Find where the given text appears and provide that cell's center as (x, y) coordinate. 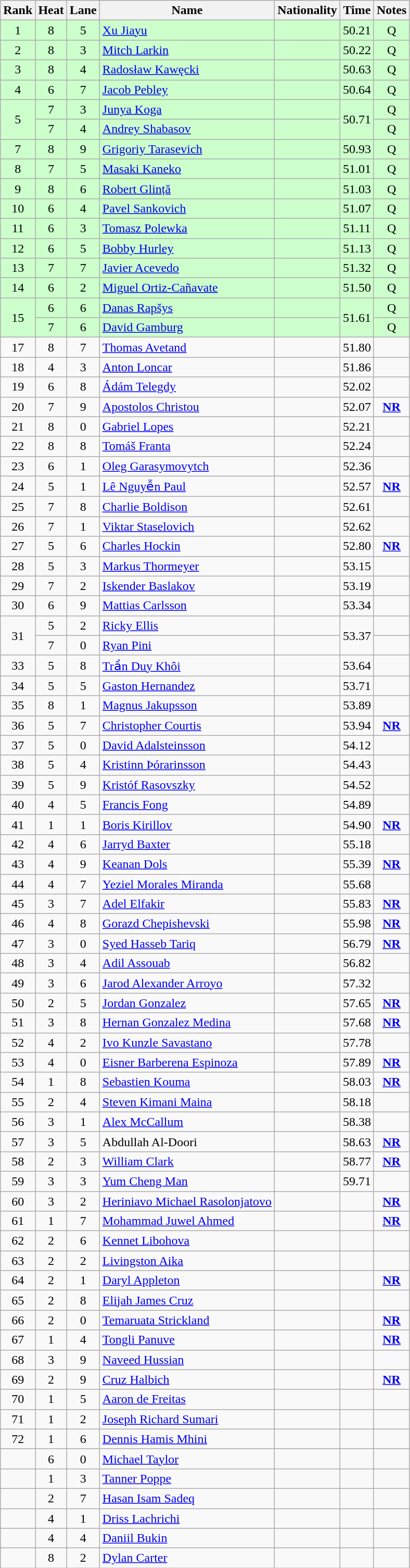
50.71 (357, 119)
35 (18, 706)
Yeziel Morales Miranda (187, 884)
49 (18, 983)
Francis Fong (187, 805)
53.19 (357, 586)
Tomasz Polewka (187, 228)
Hasan Isam Sadeq (187, 1498)
52.24 (357, 446)
Robert Glință (187, 189)
53.15 (357, 566)
Driss Lachrichi (187, 1518)
15 (18, 318)
67 (18, 1340)
20 (18, 407)
50.93 (357, 149)
57.89 (357, 1062)
21 (18, 427)
72 (18, 1439)
Tanner Poppe (187, 1478)
Elijah James Cruz (187, 1300)
55.68 (357, 884)
Viktar Staselovich (187, 526)
Jarod Alexander Arroyo (187, 983)
Livingston Aika (187, 1261)
51.01 (357, 169)
29 (18, 586)
Ivo Kunzle Savastano (187, 1043)
56.82 (357, 963)
Mattias Carlsson (187, 606)
41 (18, 824)
54.89 (357, 805)
27 (18, 546)
12 (18, 248)
Tongli Panuve (187, 1340)
Anton Loncar (187, 367)
Dennis Hamis Mhini (187, 1439)
70 (18, 1399)
Xu Jiayu (187, 30)
44 (18, 884)
Magnus Jakupsson (187, 706)
50.63 (357, 70)
56 (18, 1122)
23 (18, 466)
55.98 (357, 924)
Radosław Kawęcki (187, 70)
37 (18, 745)
51.13 (357, 248)
59.71 (357, 1181)
Yum Cheng Man (187, 1181)
Joseph Richard Sumari (187, 1419)
57.65 (357, 1003)
26 (18, 526)
52.36 (357, 466)
52.02 (357, 387)
39 (18, 785)
Christopher Courtis (187, 725)
Oleg Garasymovytch (187, 466)
19 (18, 387)
55.18 (357, 844)
Charles Hockin (187, 546)
50.64 (357, 90)
53.94 (357, 725)
Miguel Ortiz-Cañavate (187, 288)
Jacob Pebley (187, 90)
58.63 (357, 1141)
54.52 (357, 785)
25 (18, 507)
Gabriel Lopes (187, 427)
Kristinn Þórarinsson (187, 765)
Tomáš Franta (187, 446)
46 (18, 924)
51.07 (357, 208)
45 (18, 904)
Keanan Dols (187, 864)
51.80 (357, 347)
66 (18, 1320)
50 (18, 1003)
Hernan Gonzalez Medina (187, 1023)
52 (18, 1043)
10 (18, 208)
61 (18, 1221)
Daryl Appleton (187, 1281)
Eisner Barberena Espinoza (187, 1062)
Naveed Hussian (187, 1360)
52.61 (357, 507)
Gorazd Chepishevski (187, 924)
64 (18, 1281)
52.57 (357, 486)
59 (18, 1181)
53.34 (357, 606)
Kristóf Rasovszky (187, 785)
Sebastien Kouma (187, 1082)
Jordan Gonzalez (187, 1003)
51.03 (357, 189)
Nationality (307, 10)
53.64 (357, 666)
52.07 (357, 407)
54.43 (357, 765)
David Adalsteinsson (187, 745)
55.83 (357, 904)
52.80 (357, 546)
60 (18, 1201)
24 (18, 486)
Bobby Hurley (187, 248)
30 (18, 606)
Time (357, 10)
53.89 (357, 706)
58.18 (357, 1102)
Rank (18, 10)
55 (18, 1102)
57.78 (357, 1043)
71 (18, 1419)
Temaruata Strickland (187, 1320)
52.21 (357, 427)
63 (18, 1261)
Adil Assouab (187, 963)
68 (18, 1360)
Mohammad Juwel Ahmed (187, 1221)
69 (18, 1379)
Gaston Hernandez (187, 686)
Pavel Sankovich (187, 208)
Steven Kimani Maina (187, 1102)
38 (18, 765)
William Clark (187, 1161)
David Gamburg (187, 328)
52.62 (357, 526)
Aaron de Freitas (187, 1399)
51.11 (357, 228)
51.32 (357, 268)
42 (18, 844)
43 (18, 864)
Mitch Larkin (187, 50)
Daniil Bukin (187, 1538)
Javier Acevedo (187, 268)
18 (18, 367)
50.21 (357, 30)
Syed Hasseb Tariq (187, 944)
54.90 (357, 824)
22 (18, 446)
51 (18, 1023)
Alex McCallum (187, 1122)
14 (18, 288)
57.32 (357, 983)
28 (18, 566)
65 (18, 1300)
Lê Nguyễn Paul (187, 486)
51.86 (357, 367)
48 (18, 963)
47 (18, 944)
50.22 (357, 50)
Danas Rapšys (187, 308)
17 (18, 347)
62 (18, 1241)
Dylan Carter (187, 1558)
Notes (391, 10)
Heriniavo Michael Rasolonjatovo (187, 1201)
58.77 (357, 1161)
54.12 (357, 745)
Adel Elfakir (187, 904)
Apostolos Christou (187, 407)
55.39 (357, 864)
Ádám Telegdy (187, 387)
36 (18, 725)
11 (18, 228)
33 (18, 666)
34 (18, 686)
Ricky Ellis (187, 625)
Thomas Avetand (187, 347)
57 (18, 1141)
58 (18, 1161)
Name (187, 10)
Trần Duy Khôi (187, 666)
13 (18, 268)
Abdullah Al-Doori (187, 1141)
Boris Kirillov (187, 824)
Junya Koga (187, 109)
Cruz Halbich (187, 1379)
Kennet Libohova (187, 1241)
58.38 (357, 1122)
Markus Thormeyer (187, 566)
51.50 (357, 288)
31 (18, 635)
56.79 (357, 944)
40 (18, 805)
Jarryd Baxter (187, 844)
51.61 (357, 318)
53.71 (357, 686)
58.03 (357, 1082)
Ryan Pini (187, 645)
53 (18, 1062)
54 (18, 1082)
Heat (51, 10)
Andrey Shabasov (187, 129)
Iskender Baslakov (187, 586)
Charlie Boldison (187, 507)
Lane (83, 10)
Masaki Kaneko (187, 169)
53.37 (357, 635)
Grigoriy Tarasevich (187, 149)
57.68 (357, 1023)
Michael Taylor (187, 1459)
